Return [X, Y] of the center of cell containing provided text 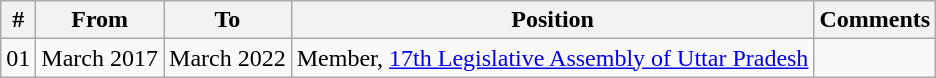
01 [18, 58]
# [18, 20]
March 2017 [100, 58]
To [228, 20]
From [100, 20]
Member, 17th Legislative Assembly of Uttar Pradesh [552, 58]
Position [552, 20]
Comments [875, 20]
March 2022 [228, 58]
